From the cell containing the given text, extract its center point as (x, y) coordinate. 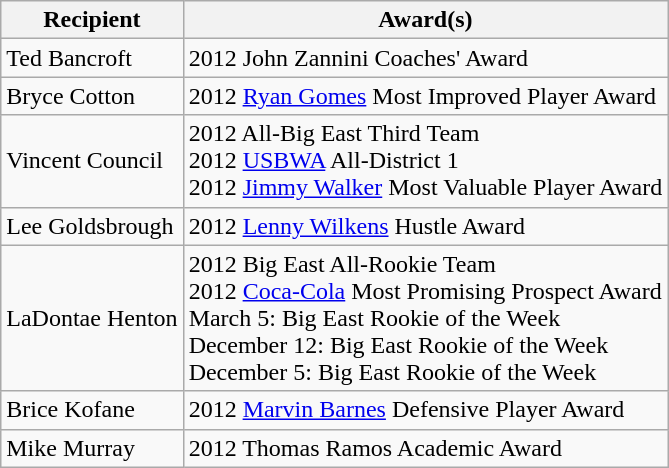
Ted Bancroft (92, 58)
2012 Thomas Ramos Academic Award (426, 448)
Brice Kofane (92, 410)
2012 Lenny Wilkens Hustle Award (426, 226)
Mike Murray (92, 448)
2012 Ryan Gomes Most Improved Player Award (426, 96)
Lee Goldsbrough (92, 226)
Bryce Cotton (92, 96)
2012 All-Big East Third Team2012 USBWA All-District 12012 Jimmy Walker Most Valuable Player Award (426, 161)
LaDontae Henton (92, 318)
Award(s) (426, 20)
2012 Marvin Barnes Defensive Player Award (426, 410)
2012 John Zannini Coaches' Award (426, 58)
Vincent Council (92, 161)
Recipient (92, 20)
